Return (X, Y) of the center of cell containing provided text 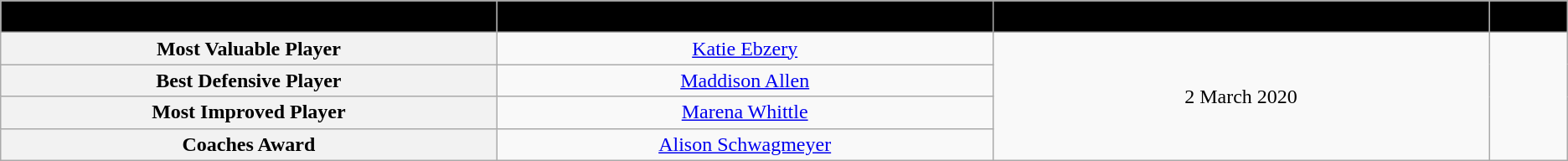
Alison Schwagmeyer (745, 144)
Maddison Allen (745, 80)
Most Improved Player (249, 112)
Coaches Award (249, 144)
Marena Whittle (745, 112)
Award (249, 17)
Date (1240, 17)
Katie Ebzery (745, 49)
Best Defensive Player (249, 80)
Ref. (1529, 17)
Most Valuable Player (249, 49)
2 March 2020 (1240, 96)
Recipient (745, 17)
